Provide the [x, y] coordinate of the cell's center where the given text is located.  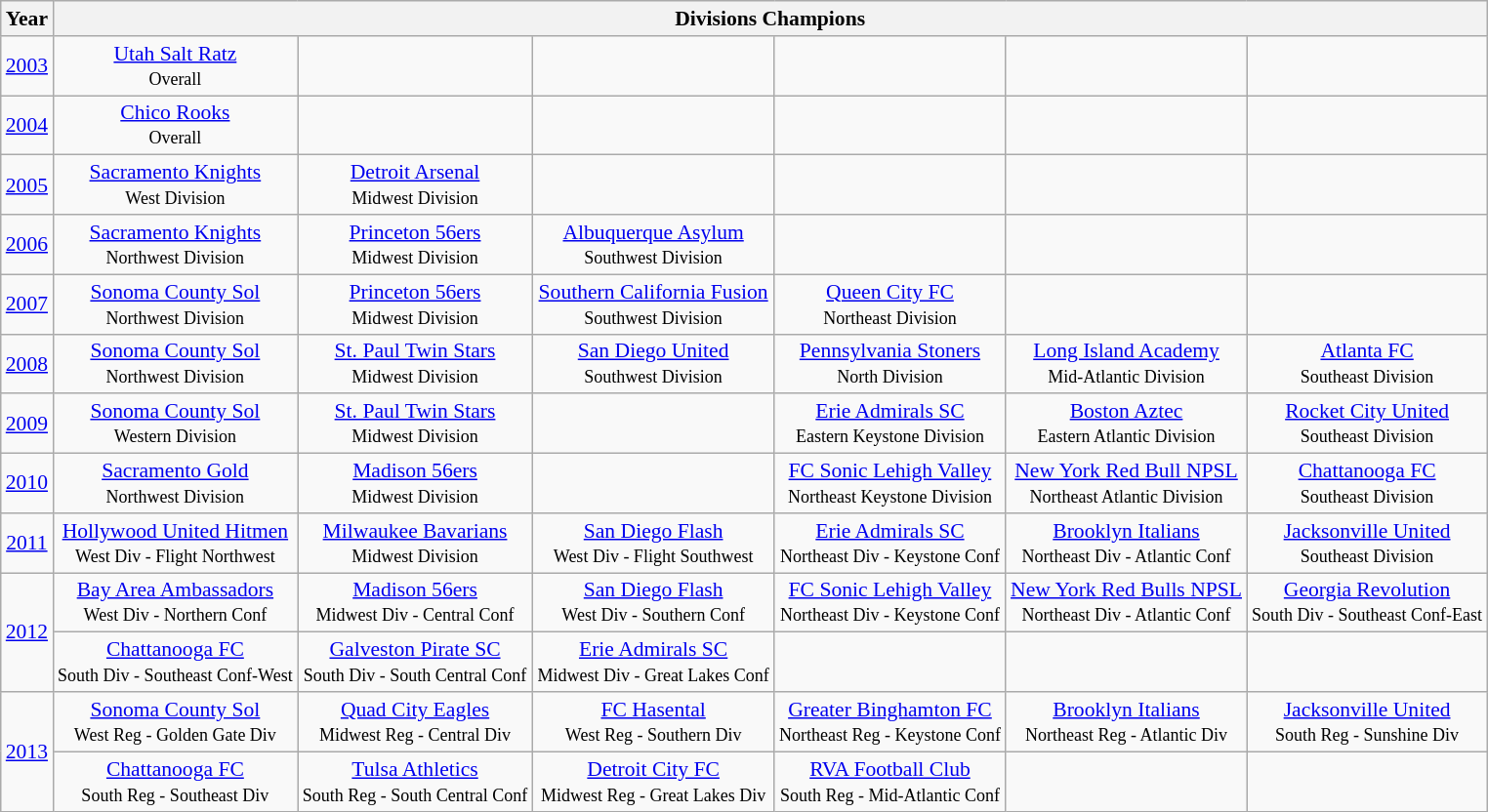
RVA Football ClubSouth Reg - Mid-Atlantic Conf [890, 781]
Chattanooga FCSouth Reg - Southeast Div [176, 781]
Brooklyn ItaliansNortheast Reg - Atlantic Div [1127, 722]
FC Sonic Lehigh ValleyNortheast Keystone Division [890, 484]
FC HasentalWest Reg - Southern Div [653, 722]
Detroit City FCMidwest Reg - Great Lakes Div [653, 781]
Rocket City UnitedSoutheast Division [1367, 424]
FC Sonic Lehigh ValleyNortheast Div - Keystone Conf [890, 603]
2005 [27, 185]
New York Red Bulls NPSLNortheast Div - Atlantic Conf [1127, 603]
Erie Admirals SCNortheast Div - Keystone Conf [890, 543]
2008 [27, 363]
San Diego UnitedSouthwest Division [653, 363]
Utah Salt RatzOverall [176, 66]
Chattanooga FCSouth Div - Southeast Conf-West [176, 662]
Sacramento KnightsNorthwest Division [176, 244]
Sacramento KnightsWest Division [176, 185]
2011 [27, 543]
Greater Binghamton FCNortheast Reg - Keystone Conf [890, 722]
Chattanooga FCSoutheast Division [1367, 484]
Chico RooksOverall [176, 125]
Hollywood United HitmenWest Div - Flight Northwest [176, 543]
San Diego FlashWest Div - Southern Conf [653, 603]
New York Red Bull NPSLNortheast Atlantic Division [1127, 484]
Jacksonville UnitedSoutheast Division [1367, 543]
Southern California FusionSouthwest Division [653, 304]
San Diego FlashWest Div - Flight Southwest [653, 543]
Divisions Champions [769, 19]
Erie Admirals SCMidwest Div - Great Lakes Conf [653, 662]
Galveston Pirate SCSouth Div - South Central Conf [416, 662]
Sonoma County SolWest Reg - Golden Gate Div [176, 722]
Madison 56ersMidwest Div - Central Conf [416, 603]
2013 [27, 751]
2006 [27, 244]
2007 [27, 304]
Erie Admirals SCEastern Keystone Division [890, 424]
Detroit ArsenalMidwest Division [416, 185]
Sacramento GoldNorthwest Division [176, 484]
2012 [27, 632]
Tulsa AthleticsSouth Reg - South Central Conf [416, 781]
Albuquerque AsylumSouthwest Division [653, 244]
Bay Area AmbassadorsWest Div - Northern Conf [176, 603]
Brooklyn ItaliansNortheast Div - Atlantic Conf [1127, 543]
Sonoma County SolWestern Division [176, 424]
Queen City FCNortheast Division [890, 304]
Pennsylvania StonersNorth Division [890, 363]
2009 [27, 424]
Jacksonville UnitedSouth Reg - Sunshine Div [1367, 722]
Boston AztecEastern Atlantic Division [1127, 424]
2010 [27, 484]
2004 [27, 125]
Long Island AcademyMid-Atlantic Division [1127, 363]
2003 [27, 66]
Quad City EaglesMidwest Reg - Central Div [416, 722]
Madison 56ersMidwest Division [416, 484]
Atlanta FCSoutheast Division [1367, 363]
Year [27, 19]
Georgia RevolutionSouth Div - Southeast Conf-East [1367, 603]
Milwaukee BavariansMidwest Division [416, 543]
